Provide the [x, y] coordinate of the cell's center where the given text is located.  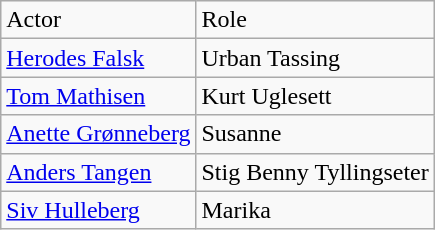
Role [315, 20]
Marika [315, 210]
Actor [98, 20]
Tom Mathisen [98, 96]
Siv Hulleberg [98, 210]
Anders Tangen [98, 172]
Urban Tassing [315, 58]
Susanne [315, 134]
Anette Grønneberg [98, 134]
Herodes Falsk [98, 58]
Stig Benny Tyllingseter [315, 172]
Kurt Uglesett [315, 96]
